Provide the (X, Y) coordinate of the cell's center where the given text is located.  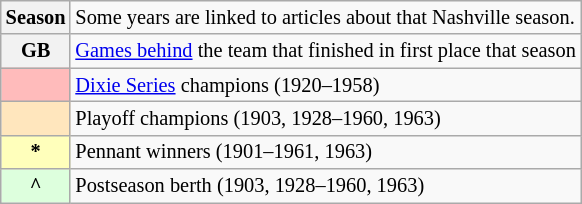
Pennant winners (1901–1961, 1963) (325, 152)
GB (36, 51)
Playoff champions (1903, 1928–1960, 1963) (325, 118)
Games behind the team that finished in first place that season (325, 51)
^ (36, 186)
Season (36, 17)
Some years are linked to articles about that Nashville season. (325, 17)
* (36, 152)
Dixie Series champions (1920–1958) (325, 85)
Postseason berth (1903, 1928–1960, 1963) (325, 186)
